Scan for the cell matching the given text and deliver its (x, y) coordinate at center. 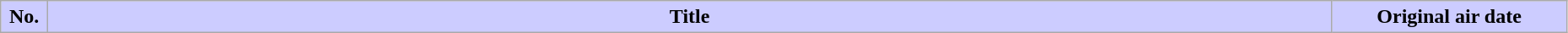
Original air date (1449, 17)
Title (689, 17)
No. (24, 17)
